Scan for the cell matching the given text and deliver its (x, y) coordinate at center. 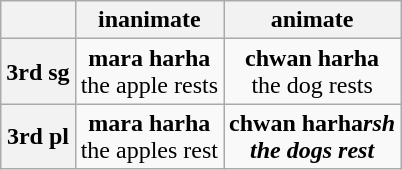
3rd pl (38, 136)
3rd sg (38, 72)
animate (312, 20)
mara harha the apples rest (149, 136)
chwan harha the dog rests (312, 72)
inanimate (149, 20)
mara harha the apple rests (149, 72)
chwan harharsh the dogs rest (312, 136)
